Return [X, Y] of the center of cell containing provided text 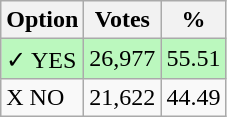
% [194, 20]
X NO [42, 97]
Option [42, 20]
Votes [122, 20]
✓ YES [42, 59]
44.49 [194, 97]
26,977 [122, 59]
21,622 [122, 97]
55.51 [194, 59]
